Scan for the cell matching the given text and deliver its [x, y] coordinate at center. 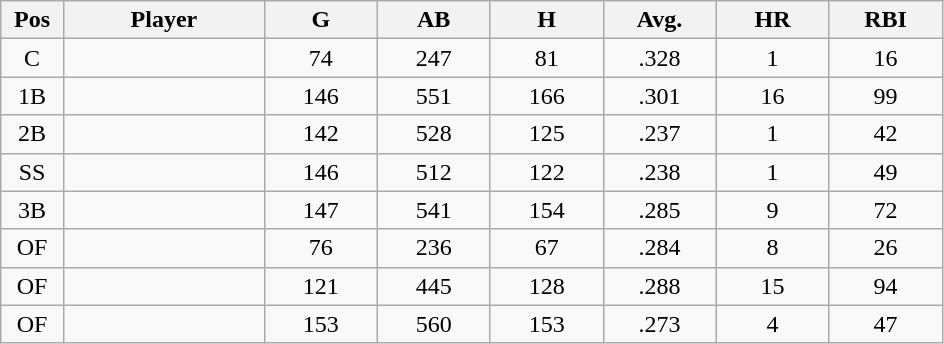
2B [32, 134]
72 [886, 210]
94 [886, 286]
1B [32, 96]
67 [546, 248]
128 [546, 286]
76 [320, 248]
4 [772, 324]
.238 [660, 172]
15 [772, 286]
C [32, 58]
Player [164, 20]
122 [546, 172]
.301 [660, 96]
.284 [660, 248]
.328 [660, 58]
H [546, 20]
26 [886, 248]
528 [434, 134]
.285 [660, 210]
.288 [660, 286]
SS [32, 172]
42 [886, 134]
HR [772, 20]
121 [320, 286]
9 [772, 210]
AB [434, 20]
Avg. [660, 20]
560 [434, 324]
99 [886, 96]
541 [434, 210]
166 [546, 96]
8 [772, 248]
445 [434, 286]
147 [320, 210]
.237 [660, 134]
.273 [660, 324]
3B [32, 210]
551 [434, 96]
47 [886, 324]
236 [434, 248]
154 [546, 210]
81 [546, 58]
512 [434, 172]
RBI [886, 20]
142 [320, 134]
247 [434, 58]
49 [886, 172]
125 [546, 134]
Pos [32, 20]
G [320, 20]
74 [320, 58]
